Return [X, Y] of the center of cell containing provided text 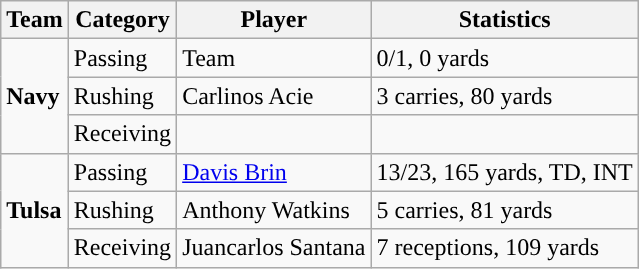
3 carries, 80 yards [504, 96]
Statistics [504, 20]
7 receptions, 109 yards [504, 248]
Anthony Watkins [274, 210]
Tulsa [35, 210]
Carlinos Acie [274, 96]
5 carries, 81 yards [504, 210]
Category [122, 20]
13/23, 165 yards, TD, INT [504, 172]
Davis Brin [274, 172]
Navy [35, 96]
Player [274, 20]
0/1, 0 yards [504, 58]
Juancarlos Santana [274, 248]
